Scan for the cell matching the given text and deliver its [x, y] coordinate at center. 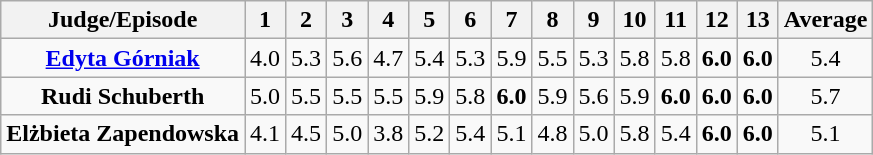
2 [306, 20]
9 [594, 20]
Average [826, 20]
4.1 [266, 134]
8 [552, 20]
5 [430, 20]
4.7 [388, 58]
Rudi Schuberth [123, 96]
4.8 [552, 134]
11 [676, 20]
3 [348, 20]
4 [388, 20]
5.2 [430, 134]
Elżbieta Zapendowska [123, 134]
3.8 [388, 134]
Edyta Górniak [123, 58]
7 [512, 20]
13 [758, 20]
10 [634, 20]
12 [716, 20]
4.5 [306, 134]
6 [470, 20]
5.7 [826, 96]
4.0 [266, 58]
1 [266, 20]
Judge/Episode [123, 20]
